Return (X, Y) of the center of cell containing provided text 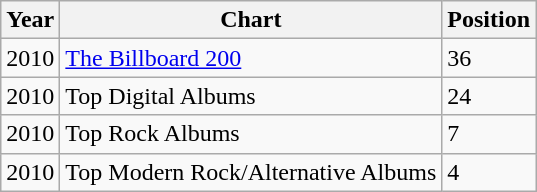
4 (489, 172)
7 (489, 134)
24 (489, 96)
Position (489, 20)
Chart (251, 20)
36 (489, 58)
Top Rock Albums (251, 134)
Top Digital Albums (251, 96)
Top Modern Rock/Alternative Albums (251, 172)
Year (30, 20)
The Billboard 200 (251, 58)
